Detect which cell encompasses the target text, then output its [x, y] center coordinate. 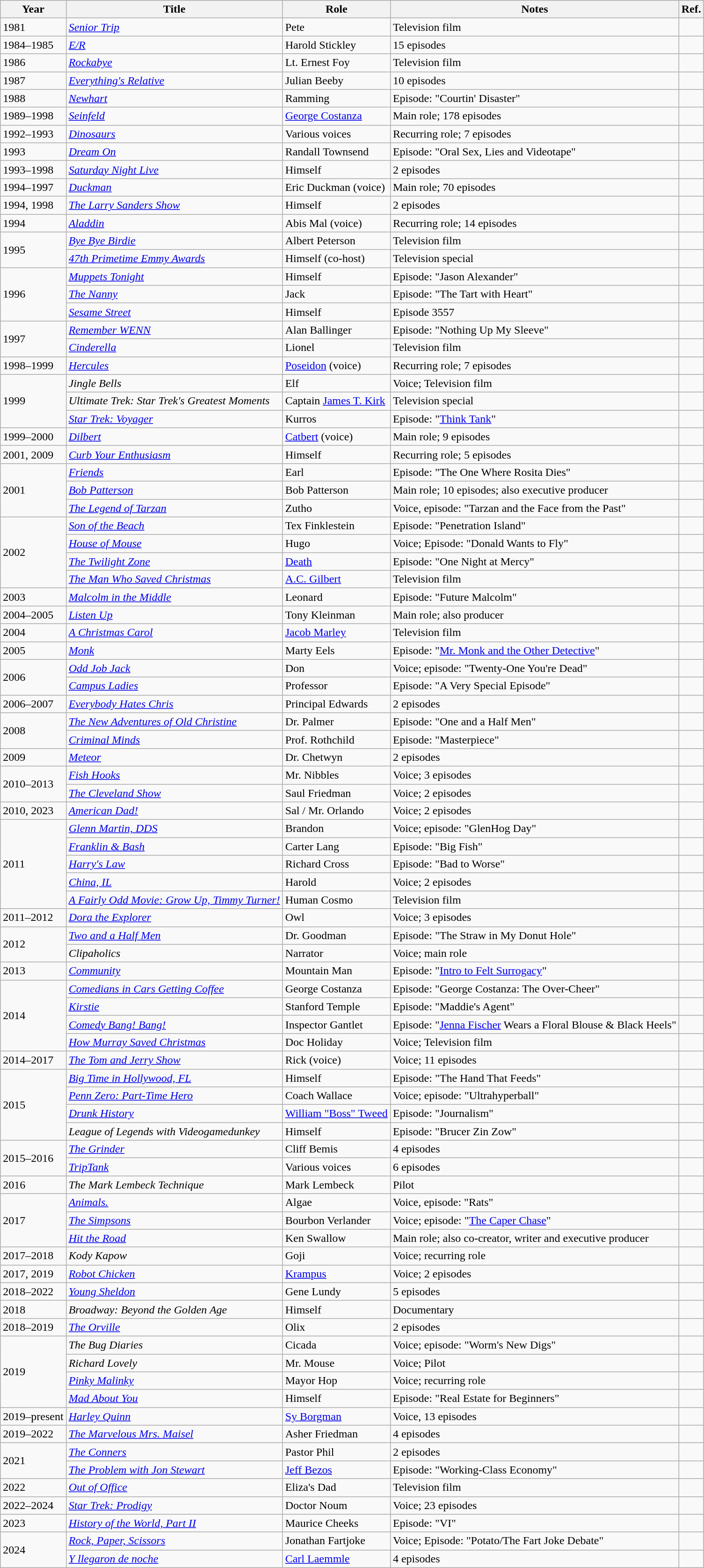
The Grinder [174, 1149]
Pastor Phil [336, 1452]
Odd Job Jack [174, 668]
Brandon [336, 829]
E/R [174, 45]
1994, 1998 [33, 205]
2022–2024 [33, 1505]
The Orville [174, 1327]
1998–1999 [33, 365]
Harold [336, 882]
Episode: "The Hand That Feeds" [534, 1078]
Main role; 178 episodes [534, 116]
Drunk History [174, 1114]
Role [336, 9]
Episode: "Working-Class Economy" [534, 1470]
Community [174, 971]
Cliff Bemis [336, 1149]
Carl Laemmle [336, 1559]
TripTank [174, 1167]
Jeff Bezos [336, 1470]
Ref. [691, 9]
Jingle Bells [174, 383]
Voice; Episode: "Donald Wants to Fly" [534, 544]
Episode: "VI" [534, 1523]
Episode: "The Straw in My Donut Hole" [534, 935]
2009 [33, 757]
Captain James T. Kirk [336, 401]
Comedians in Cars Getting Coffee [174, 989]
1994 [33, 223]
1997 [33, 339]
2001, 2009 [33, 454]
Zutho [336, 508]
Randall Townsend [336, 152]
A Christmas Carol [174, 633]
Goji [336, 1256]
15 episodes [534, 45]
2004 [33, 633]
Mad About You [174, 1399]
Dora the Explorer [174, 918]
Julian Beeby [336, 80]
Voice; 11 episodes [534, 1060]
Albert Peterson [336, 241]
6 episodes [534, 1167]
Tex Finklestein [336, 526]
Bourbon Verlander [336, 1220]
2001 [33, 490]
Everything's Relative [174, 80]
Animals. [174, 1203]
Y llegaron de noche [174, 1559]
Documentary [534, 1309]
Episode: "Penetration Island" [534, 526]
1999–2000 [33, 437]
Rock, Paper, Scissors [174, 1541]
Maurice Cheeks [336, 1523]
Episode: "Future Malcolm" [534, 597]
Newhart [174, 98]
American Dad! [174, 811]
Eric Duckman (voice) [336, 187]
Earl [336, 472]
Aladdin [174, 223]
Episode: "Mr. Monk and the Other Detective" [534, 650]
Olix [336, 1327]
Franklin & Bash [174, 846]
1989–1998 [33, 116]
Listen Up [174, 615]
Kirstie [174, 1006]
Lt. Ernest Foy [336, 63]
Everybody Hates Chris [174, 704]
Two and a Half Men [174, 935]
Catbert (voice) [336, 437]
The Nanny [174, 294]
Marty Eels [336, 650]
2022 [33, 1488]
Voice; episode: "GlenHog Day" [534, 829]
1988 [33, 98]
2010–2013 [33, 784]
Hercules [174, 365]
2010, 2023 [33, 811]
Star Trek: Prodigy [174, 1505]
Dr. Chetwyn [336, 757]
1981 [33, 27]
The Conners [174, 1452]
Episode: "Jason Alexander" [534, 277]
2014–2017 [33, 1060]
1996 [33, 294]
2006–2007 [33, 704]
Main role; 10 episodes; also executive producer [534, 490]
2005 [33, 650]
Episode: "A Very Special Episode" [534, 686]
2017, 2019 [33, 1274]
Curb Your Enthusiasm [174, 454]
Doctor Noum [336, 1505]
Notes [534, 9]
Ken Swallow [336, 1238]
The Mark Lembeck Technique [174, 1185]
1993–1998 [33, 169]
Episode: "Nothing Up My Sleeve" [534, 330]
The Bug Diaries [174, 1345]
Elf [336, 383]
Comedy Bang! Bang! [174, 1024]
Voice; 23 episodes [534, 1505]
Main role; also producer [534, 615]
2011–2012 [33, 918]
Penn Zero: Part-Time Hero [174, 1096]
The Cleveland Show [174, 793]
Kurros [336, 419]
Saul Friedman [336, 793]
House of Mouse [174, 544]
Kody Kapow [174, 1256]
5 episodes [534, 1291]
2024 [33, 1550]
Mr. Mouse [336, 1363]
Harry's Law [174, 864]
Asher Friedman [336, 1434]
Remember WENN [174, 330]
2014 [33, 1015]
The Legend of Tarzan [174, 508]
Voice; episode: "Worm's New Digs" [534, 1345]
Episode: "One and a Half Men" [534, 722]
1984–1985 [33, 45]
Episode: "Jenna Fischer Wears a Floral Blouse & Black Heels" [534, 1024]
2023 [33, 1523]
The New Adventures of Old Christine [174, 722]
10 episodes [534, 80]
The Simpsons [174, 1220]
Star Trek: Voyager [174, 419]
2013 [33, 971]
Leonard [336, 597]
Title [174, 9]
Dilbert [174, 437]
Alan Ballinger [336, 330]
Jacob Marley [336, 633]
Episode: "Brucer Zin Zow" [534, 1131]
Stanford Temple [336, 1006]
Son of the Beach [174, 526]
Glenn Martin, DDS [174, 829]
1992–1993 [33, 134]
Episode: "Masterpiece" [534, 739]
Episode: "George Costanza: The Over-Cheer" [534, 989]
Jonathan Fartjoke [336, 1541]
2018–2022 [33, 1291]
Lionel [336, 348]
Young Sheldon [174, 1291]
Main role; 70 episodes [534, 187]
Carter Lang [336, 846]
Harley Quinn [174, 1416]
Don [336, 668]
Algae [336, 1203]
Voice, 13 episodes [534, 1416]
Mr. Nibbles [336, 775]
Recurring role; 5 episodes [534, 454]
Hit the Road [174, 1238]
Seinfeld [174, 116]
Friends [174, 472]
Professor [336, 686]
Recurring role; 14 episodes [534, 223]
Dream On [174, 152]
Voice; Pilot [534, 1363]
China, IL [174, 882]
2017 [33, 1220]
Pete [336, 27]
Episode 3557 [534, 312]
Meteor [174, 757]
Harold Stickley [336, 45]
The Problem with Jon Stewart [174, 1470]
Episode: "Big Fish" [534, 846]
Owl [336, 918]
Human Cosmo [336, 900]
Episode: "Think Tank" [534, 419]
The Tom and Jerry Show [174, 1060]
Main role; 9 episodes [534, 437]
Campus Ladies [174, 686]
Coach Wallace [336, 1096]
Rick (voice) [336, 1060]
Episode: "Journalism" [534, 1114]
Monk [174, 650]
A.C. Gilbert [336, 579]
Mayor Hop [336, 1381]
Cicada [336, 1345]
2019–2022 [33, 1434]
Jack [336, 294]
2016 [33, 1185]
2018 [33, 1309]
History of the World, Part II [174, 1523]
2015 [33, 1104]
Gene Lundy [336, 1291]
The Man Who Saved Christmas [174, 579]
Episode: "The Tart with Heart" [534, 294]
1987 [33, 80]
Sesame Street [174, 312]
Criminal Minds [174, 739]
Sy Borgman [336, 1416]
Muppets Tonight [174, 277]
Out of Office [174, 1488]
Pinky Malinky [174, 1381]
Rockabye [174, 63]
Mountain Man [336, 971]
Voice, episode: "Rats" [534, 1203]
Big Time in Hollywood, FL [174, 1078]
Sal / Mr. Orlando [336, 811]
2002 [33, 553]
Episode: "One Night at Mercy" [534, 562]
2003 [33, 597]
Prof. Rothchild [336, 739]
Malcolm in the Middle [174, 597]
Dr. Palmer [336, 722]
Voice; episode: "Twenty-One You're Dead" [534, 668]
Clipaholics [174, 953]
Fish Hooks [174, 775]
2008 [33, 730]
Ultimate Trek: Star Trek's Greatest Moments [174, 401]
2011 [33, 864]
A Fairly Odd Movie: Grow Up, Timmy Turner! [174, 900]
Bye Bye Birdie [174, 241]
1994–1997 [33, 187]
Narrator [336, 953]
Inspector Gantlet [336, 1024]
Episode: "Oral Sex, Lies and Videotape" [534, 152]
Hugo [336, 544]
Senior Trip [174, 27]
1999 [33, 401]
2015–2016 [33, 1158]
1995 [33, 250]
Himself (co-host) [336, 259]
2019–present [33, 1416]
Voice; episode: "Ultrahyperball" [534, 1096]
Broadway: Beyond the Golden Age [174, 1309]
Dr. Goodman [336, 935]
Episode: "The One Where Rosita Dies" [534, 472]
2006 [33, 677]
Krampus [336, 1274]
Richard Cross [336, 864]
Episode: "Intro to Felt Surrogacy" [534, 971]
2017–2018 [33, 1256]
Episode: "Courtin' Disaster" [534, 98]
The Marvelous Mrs. Maisel [174, 1434]
William "Boss" Tweed [336, 1114]
Poseidon (voice) [336, 365]
Duckman [174, 187]
The Larry Sanders Show [174, 205]
Death [336, 562]
Voice; Episode: "Potato/The Fart Joke Debate" [534, 1541]
The Twilight Zone [174, 562]
Episode: "Maddie's Agent" [534, 1006]
Episode: "Real Estate for Beginners" [534, 1399]
Eliza's Dad [336, 1488]
Mark Lembeck [336, 1185]
Tony Kleinman [336, 615]
Voice, episode: "Tarzan and the Face from the Past" [534, 508]
Voice; main role [534, 953]
Voice; episode: "The Caper Chase" [534, 1220]
Cinderella [174, 348]
2018–2019 [33, 1327]
Pilot [534, 1185]
1993 [33, 152]
Episode: "Bad to Worse" [534, 864]
2019 [33, 1371]
Robot Chicken [174, 1274]
Main role; also co-creator, writer and executive producer [534, 1238]
2004–2005 [33, 615]
1986 [33, 63]
Richard Lovely [174, 1363]
47th Primetime Emmy Awards [174, 259]
2021 [33, 1461]
League of Legends with Videogamedunkey [174, 1131]
Principal Edwards [336, 704]
Doc Holiday [336, 1042]
2012 [33, 944]
How Murray Saved Christmas [174, 1042]
Year [33, 9]
Dinosaurs [174, 134]
Abis Mal (voice) [336, 223]
Saturday Night Live [174, 169]
Ramming [336, 98]
